Return [X, Y] of the center of cell containing provided text 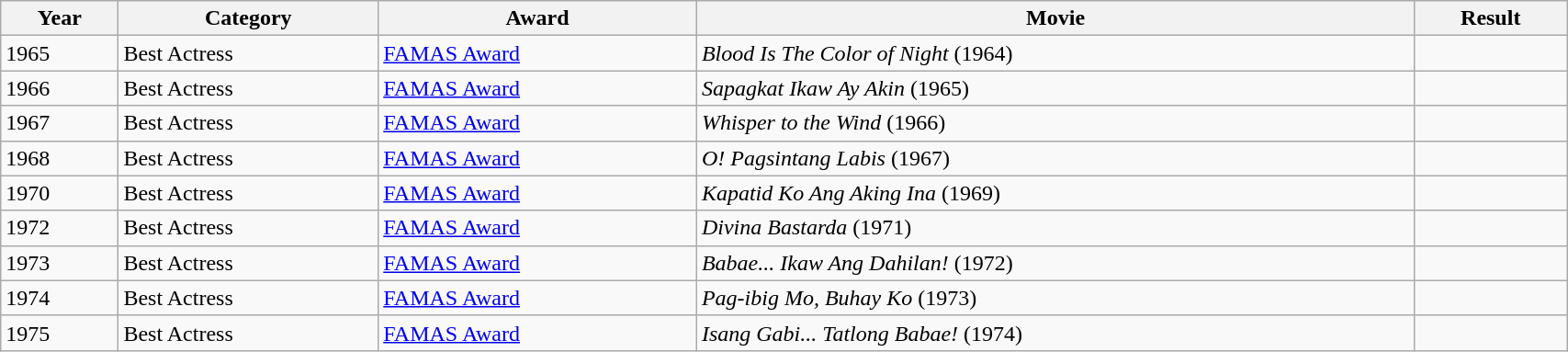
Movie [1055, 18]
O! Pagsintang Labis (1967) [1055, 158]
Isang Gabi... Tatlong Babae! (1974) [1055, 333]
Divina Bastarda (1971) [1055, 228]
Whisper to the Wind (1966) [1055, 123]
Category [248, 18]
1973 [60, 263]
1972 [60, 228]
1970 [60, 193]
Award [538, 18]
Babae... Ikaw Ang Dahilan! (1972) [1055, 263]
1975 [60, 333]
1974 [60, 298]
Year [60, 18]
1968 [60, 158]
1966 [60, 88]
Sapagkat Ikaw Ay Akin (1965) [1055, 88]
Kapatid Ko Ang Aking Ina (1969) [1055, 193]
Pag-ibig Mo, Buhay Ko (1973) [1055, 298]
Result [1491, 18]
1967 [60, 123]
1965 [60, 53]
Blood Is The Color of Night (1964) [1055, 53]
